Search for the cell housing the specified text and yield its (x, y) center coordinate. 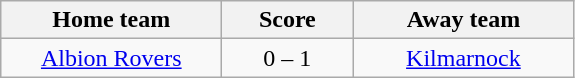
Albion Rovers (112, 58)
Away team (464, 20)
Score (288, 20)
Home team (112, 20)
Kilmarnock (464, 58)
0 – 1 (288, 58)
